Return the (x, y) coordinate for the center point of the cell that contains the specified text.  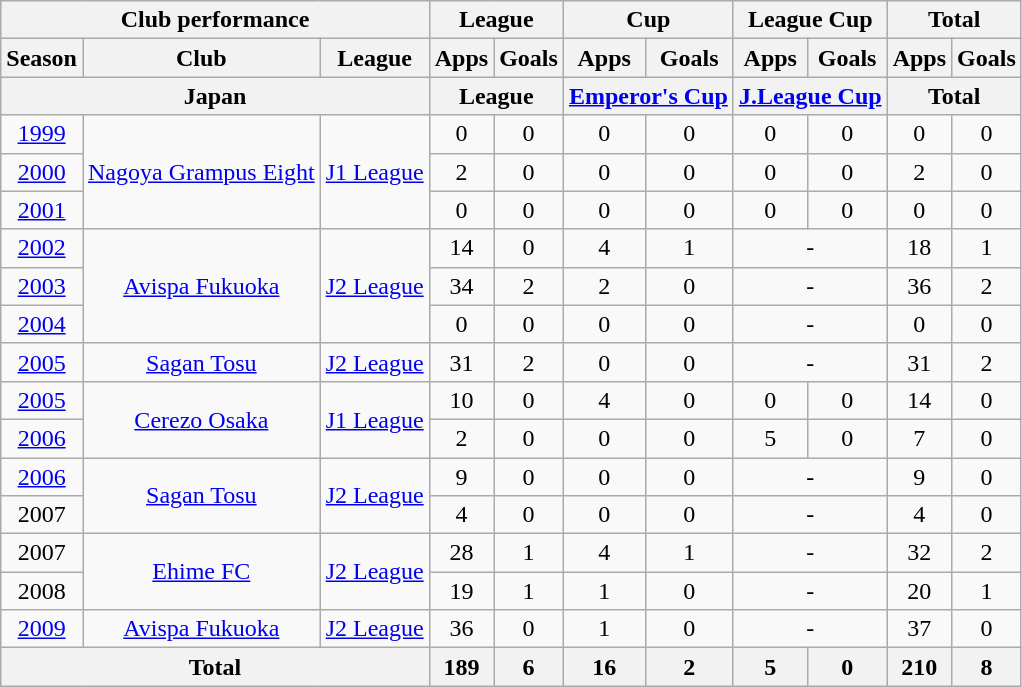
189 (461, 667)
210 (919, 667)
16 (604, 667)
Ehime FC (201, 572)
18 (919, 248)
2002 (42, 248)
2003 (42, 286)
6 (529, 667)
34 (461, 286)
8 (987, 667)
Nagoya Grampus Eight (201, 172)
League Cup (810, 20)
2008 (42, 591)
2004 (42, 324)
10 (461, 400)
1999 (42, 134)
19 (461, 591)
28 (461, 553)
2009 (42, 629)
Club (201, 58)
Club performance (215, 20)
Emperor's Cup (648, 96)
2001 (42, 210)
Japan (215, 96)
37 (919, 629)
20 (919, 591)
Cerezo Osaka (201, 419)
Season (42, 58)
Cup (648, 20)
2000 (42, 172)
7 (919, 438)
32 (919, 553)
J.League Cup (810, 96)
